Find where the given text appears and provide that cell's center as (X, Y) coordinate. 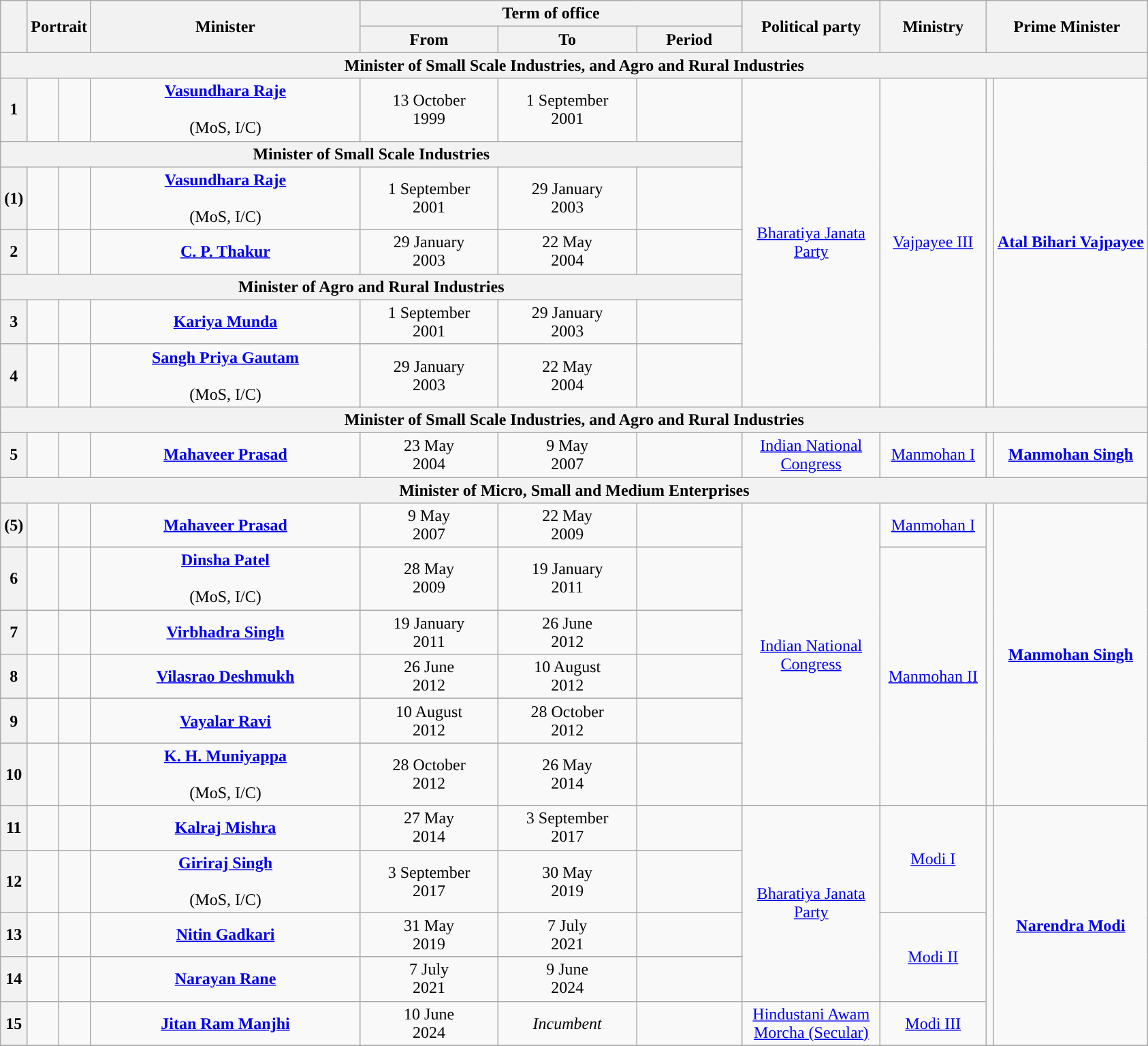
Atal Bihari Vajpayee (1070, 242)
Ministry (933, 27)
Vayalar Ravi (225, 720)
12 (14, 881)
Portrait (59, 27)
K. H. Muniyappa(MoS, I/C) (225, 774)
Kariya Munda (225, 321)
Modi III (933, 1023)
Dinsha Patel(MoS, I/C) (225, 579)
Hindustani Awam Morcha (Secular) (812, 1023)
26 May2014 (568, 774)
2 (14, 252)
Modi I (933, 859)
C. P. Thakur (225, 252)
13 (14, 934)
9 (14, 720)
15 (14, 1023)
7 (14, 632)
10 June2024 (429, 1023)
31 May2019 (429, 934)
Minister of Small Scale Industries (372, 154)
4 (14, 375)
22 May2009 (568, 526)
Manmohan II (933, 677)
Virbhadra Singh (225, 632)
Jitan Ram Manjhi (225, 1023)
5 (14, 455)
3 (14, 321)
Kalraj Mishra (225, 828)
27 May2014 (429, 828)
Narendra Modi (1070, 925)
6 (14, 579)
Nitin Gadkari (225, 934)
To (568, 39)
Vilasrao Deshmukh (225, 677)
23 May2004 (429, 455)
Minister of Agro and Rural Industries (372, 287)
Period (689, 39)
Incumbent (568, 1023)
(5) (14, 526)
14 (14, 979)
Sangh Priya Gautam(MoS, I/C) (225, 375)
30 May2019 (568, 881)
28 May2009 (429, 579)
Political party (812, 27)
Vajpayee III (933, 242)
Minister of Micro, Small and Medium Enterprises (575, 490)
Modi II (933, 957)
Narayan Rane (225, 979)
11 (14, 828)
1 (14, 110)
Giriraj Singh(MoS, I/C) (225, 881)
Term of office (552, 14)
(1) (14, 198)
From (429, 39)
8 (14, 677)
Minister (225, 27)
9 June2024 (568, 979)
10 (14, 774)
13 October1999 (429, 110)
Prime Minister (1067, 27)
